Capture the cell that displays the provided text and extract its (X, Y) central coordinate. 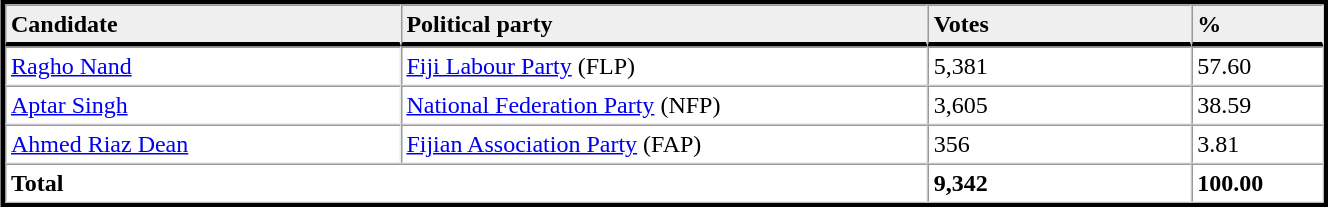
5,381 (1060, 66)
38.59 (1257, 106)
Total (466, 184)
Candidate (202, 25)
100.00 (1257, 184)
National Federation Party (NFP) (664, 106)
Votes (1060, 25)
3,605 (1060, 106)
Ahmed Riaz Dean (202, 144)
Aptar Singh (202, 106)
Ragho Nand (202, 66)
3.81 (1257, 144)
Political party (664, 25)
356 (1060, 144)
57.60 (1257, 66)
% (1257, 25)
Fijian Association Party (FAP) (664, 144)
Fiji Labour Party (FLP) (664, 66)
9,342 (1060, 184)
